Determine the [X, Y] coordinate at the center of the cell enclosing the given text.  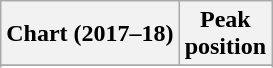
Chart (2017–18) [90, 34]
Peakposition [225, 34]
